Return the (X, Y) coordinate for the center point of the cell that contains the specified text.  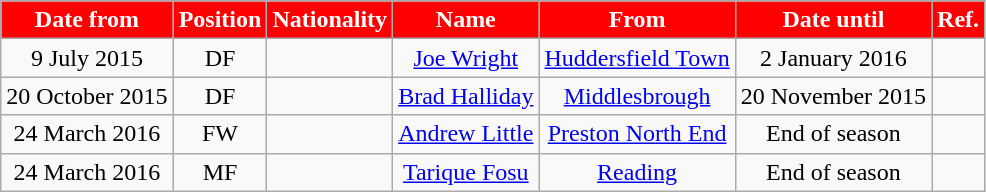
9 July 2015 (87, 58)
Date from (87, 20)
Ref. (958, 20)
Name (466, 20)
Brad Halliday (466, 96)
FW (220, 134)
Joe Wright (466, 58)
Huddersfield Town (637, 58)
Position (220, 20)
From (637, 20)
Andrew Little (466, 134)
Reading (637, 172)
Nationality (330, 20)
20 October 2015 (87, 96)
Tarique Fosu (466, 172)
Middlesbrough (637, 96)
Preston North End (637, 134)
2 January 2016 (833, 58)
Date until (833, 20)
20 November 2015 (833, 96)
MF (220, 172)
